Detect which cell encompasses the target text, then output its [X, Y] center coordinate. 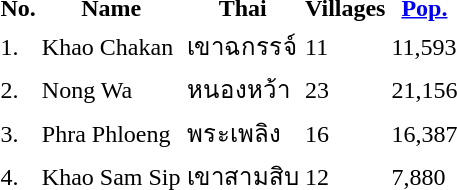
พระเพลิง [243, 133]
23 [346, 90]
11 [346, 46]
Phra Phloeng [111, 133]
16 [346, 133]
Nong Wa [111, 90]
Khao Chakan [111, 46]
หนองหว้า [243, 90]
เขาฉกรรจ์ [243, 46]
